From the cell containing the given text, extract its center point as (x, y) coordinate. 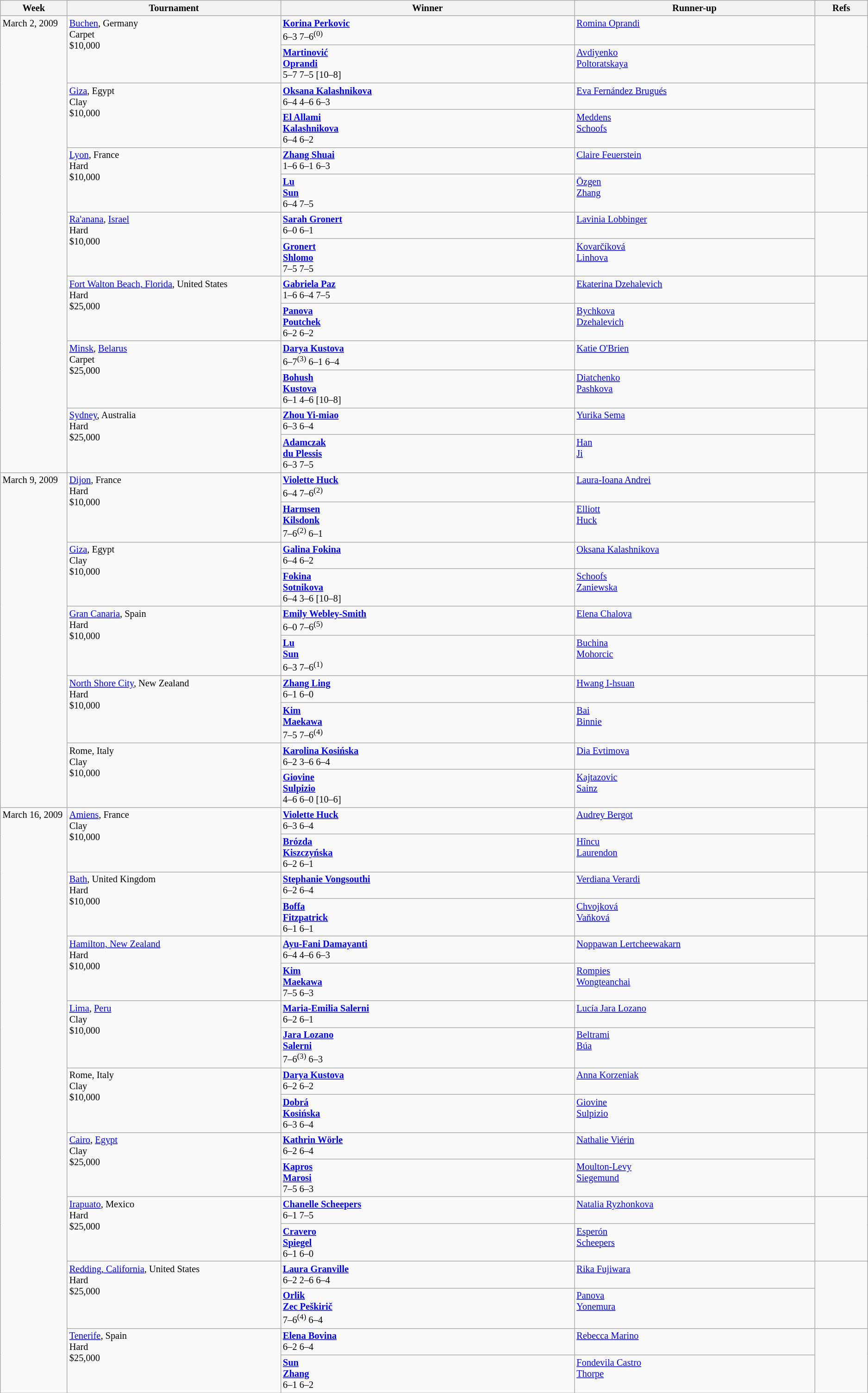
Lavinia Lobbinger (694, 225)
Katie O'Brien (694, 356)
Minsk, Belarus Carpet $25,000 (174, 374)
Rompies Wongteanchai (694, 982)
Gran Canaria, Spain Hard$10,000 (174, 641)
Rika Fujiwara (694, 1274)
Kapros Marosi 7–5 6–3 (427, 1178)
Tournament (174, 8)
Zhang Shuai 1–6 6–1 6–3 (427, 161)
Ayu-Fani Damayanti 6–4 4–6 6–3 (427, 949)
Hîncu Laurendon (694, 853)
Panova Poutchek 6–2 6–2 (427, 322)
Kim Maekawa 7–5 6–3 (427, 982)
Kathrin Wörle 6–2 6–4 (427, 1146)
Laura-Ioana Andrei (694, 487)
Natalia Ryzhonkova (694, 1210)
Chanelle Scheepers 6–1 7–5 (427, 1210)
Beltrami Búa (694, 1048)
Lu Sun 6–3 7–6(1) (427, 656)
Avdiyenko Poltoratskaya (694, 64)
Romina Oprandi (694, 31)
Bychkova Dzehalevich (694, 322)
Karolina Kosińska 6–2 3–6 6–4 (427, 756)
Fondevila Castro Thorpe (694, 1374)
Moulton-Levy Siegemund (694, 1178)
Martinović Oprandi 5–7 7–5 [10–8] (427, 64)
Cravero Spiegel 6–1 6–0 (427, 1242)
Kim Maekawa 7–5 7–6(4) (427, 722)
Esperón Scheepers (694, 1242)
Noppawan Lertcheewakarn (694, 949)
Özgen Zhang (694, 193)
Oksana Kalashnikova (694, 555)
Meddens Schoofs (694, 128)
Boffa Fitzpatrick 6–1 6–1 (427, 917)
Maria-Emilia Salerni 6–2 6–1 (427, 1014)
Kovarčíková Linhova (694, 257)
Audrey Bergot (694, 821)
Winner (427, 8)
Elena Chalova (694, 621)
Sun Zhang 6–1 6–2 (427, 1374)
Darya Kustova 6–2 6–2 (427, 1081)
Dobrá Kosińska 6–3 6–4 (427, 1113)
El Allami Kalashnikova 6–4 6–2 (427, 128)
Gabriela Paz 1–6 6–4 7–5 (427, 290)
Orlik Zec Peškirič 7–6(4) 6–4 (427, 1308)
Nathalie Viérin (694, 1146)
Claire Feuerstein (694, 161)
Giza, Egypt Clay $10,000 (174, 115)
Rebecca Marino (694, 1342)
Adamczak du Plessis 6–3 7–5 (427, 453)
Bath, United Kingdom Hard$10,000 (174, 904)
Kajtazovic Sainz (694, 788)
Fort Walton Beach, Florida, United States Hard $25,000 (174, 308)
North Shore City, New Zealand Hard$10,000 (174, 709)
Dijon, France Hard $10,000 (174, 507)
Giovine Sulpizio 4–6 6–0 [10–6] (427, 788)
Zhang Ling 6–1 6–0 (427, 689)
Darya Kustova 6–7(3) 6–1 6–4 (427, 356)
March 9, 2009 (34, 640)
Violette Huck 6–3 6–4 (427, 821)
Verdiana Verardi (694, 885)
Diatchenko Pashkova (694, 389)
March 2, 2009 (34, 244)
Giovine Sulpizio (694, 1113)
Emily Webley-Smith 6–0 7–6(5) (427, 621)
Runner-up (694, 8)
Elena Bovina 6–2 6–4 (427, 1342)
Laura Granville 6–2 2–6 6–4 (427, 1274)
Amiens, France Clay$10,000 (174, 839)
Chvojková Vaňková (694, 917)
Lu Sun 6–4 7–5 (427, 193)
Irapuato, Mexico Hard$25,000 (174, 1229)
Sarah Gronert 6–0 6–1 (427, 225)
Refs (842, 8)
Buchen, Germany Carpet $10,000 (174, 49)
Bai Binnie (694, 722)
Fokina Sotnikova 6–4 3–6 [10–8] (427, 587)
Oksana Kalashnikova 6–4 4–6 6–3 (427, 96)
March 16, 2009 (34, 1100)
Schoofs Zaniewska (694, 587)
Cairo, Egypt Clay$25,000 (174, 1164)
Panova Yonemura (694, 1308)
Tenerife, Spain Hard$25,000 (174, 1361)
Week (34, 8)
Korina Perkovic 6–3 7–6(0) (427, 31)
Jara Lozano Salerni 7–6(3) 6–3 (427, 1048)
Ekaterina Dzehalevich (694, 290)
Harmsen Kilsdonk 7–6(2) 6–1 (427, 521)
Zhou Yi-miao 6–3 6–4 (427, 421)
Lucía Jara Lozano (694, 1014)
Galina Fokina 6–4 6–2 (427, 555)
Dia Evtimova (694, 756)
Brózda Kiszczyńska 6–2 6–1 (427, 853)
Gronert Shlomo 7–5 7–5 (427, 257)
Buchina Mohorcic (694, 656)
Redding, California, United States Hard$25,000 (174, 1295)
Stephanie Vongsouthi 6–2 6–4 (427, 885)
Han Ji (694, 453)
Yurika Sema (694, 421)
Lima, Peru Clay$10,000 (174, 1035)
Violette Huck 6–4 7–6(2) (427, 487)
Hwang I-hsuan (694, 689)
Anna Korzeniak (694, 1081)
Elliott Huck (694, 521)
Bohush Kustova 6–1 4–6 [10–8] (427, 389)
Sydney, Australia Hard $25,000 (174, 440)
Eva Fernández Brugués (694, 96)
Giza, Egypt Clay$10,000 (174, 574)
Ra'anana, Israel Hard $10,000 (174, 244)
Hamilton, New Zealand Hard$10,000 (174, 968)
Lyon, France Hard $10,000 (174, 180)
